Search for the cell housing the specified text and yield its [x, y] center coordinate. 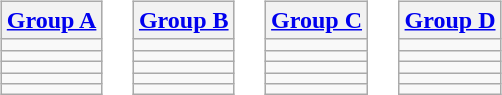
Group B [184, 20]
Group A [52, 20]
Group D [450, 20]
Group C [317, 20]
